Search for the cell housing the specified text and yield its (x, y) center coordinate. 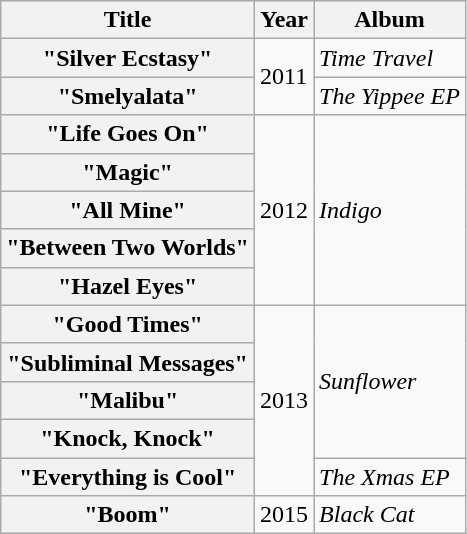
"Subliminal Messages" (128, 362)
"Between Two Worlds" (128, 248)
Black Cat (390, 515)
Indigo (390, 210)
"Smelyalata" (128, 96)
"Boom" (128, 515)
"Magic" (128, 172)
"Everything is Cool" (128, 477)
Time Travel (390, 58)
"Good Times" (128, 324)
"Knock, Knock" (128, 438)
"Malibu" (128, 400)
"Life Goes On" (128, 134)
The Xmas EP (390, 477)
2013 (284, 400)
"Silver Ecstasy" (128, 58)
"All Mine" (128, 210)
2015 (284, 515)
"Hazel Eyes" (128, 286)
The Yippee EP (390, 96)
Year (284, 20)
2012 (284, 210)
2011 (284, 77)
Album (390, 20)
Sunflower (390, 381)
Title (128, 20)
